For the text-containing cell, return its midpoint in [x, y] coordinate format. 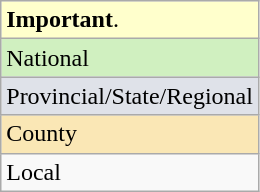
Provincial/State/Regional [130, 96]
Local [130, 172]
National [130, 58]
County [130, 134]
Important. [130, 20]
